For the text-containing cell, return its midpoint in (x, y) coordinate format. 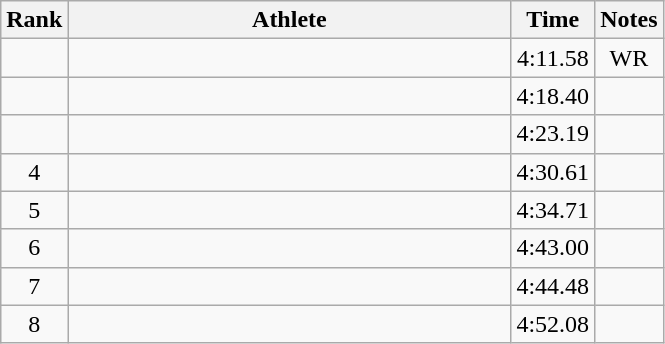
WR (629, 58)
6 (34, 248)
4:30.61 (553, 172)
4:18.40 (553, 96)
4:44.48 (553, 286)
Time (553, 20)
4:34.71 (553, 210)
4:11.58 (553, 58)
4:43.00 (553, 248)
Athlete (290, 20)
8 (34, 324)
Notes (629, 20)
7 (34, 286)
4 (34, 172)
4:23.19 (553, 134)
5 (34, 210)
Rank (34, 20)
4:52.08 (553, 324)
